Pinpoint the cell where the given text exists, returning its (x, y) midpoint coordinate. 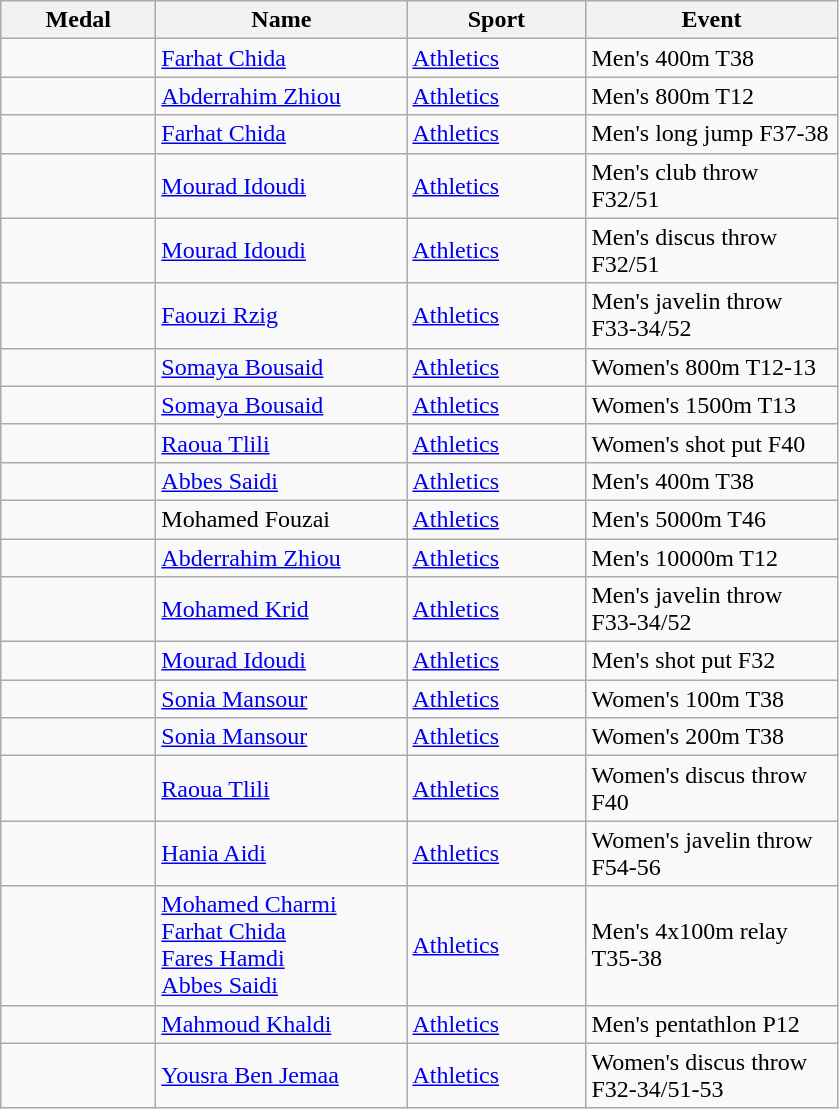
Men's 4x100m relay T35-38 (712, 946)
Mohamed Fouzai (282, 519)
Men's 10000m T12 (712, 557)
Men's 800m T12 (712, 96)
Women's javelin throw F54-56 (712, 854)
Men's 5000m T46 (712, 519)
Mahmoud Khaldi (282, 1024)
Mohamed Krid (282, 610)
Men's long jump F37-38 (712, 134)
Name (282, 20)
Women's discus throw F32-34/51-53 (712, 1076)
Sport (496, 20)
Women's 800m T12-13 (712, 367)
Faouzi Rzig (282, 316)
Women's 200m T38 (712, 737)
Men's pentathlon P12 (712, 1024)
Abbes Saidi (282, 481)
Women's shot put F40 (712, 443)
Men's club throw F32/51 (712, 186)
Women's 1500m T13 (712, 405)
Event (712, 20)
Men's shot put F32 (712, 661)
Women's 100m T38 (712, 699)
Men's discus throw F32/51 (712, 250)
Medal (78, 20)
Women's discus throw F40 (712, 788)
Hania Aidi (282, 854)
Mohamed Charmi Farhat Chida Fares Hamdi Abbes Saidi (282, 946)
Yousra Ben Jemaa (282, 1076)
